Determine the [X, Y] coordinate at the center of the cell enclosing the given text.  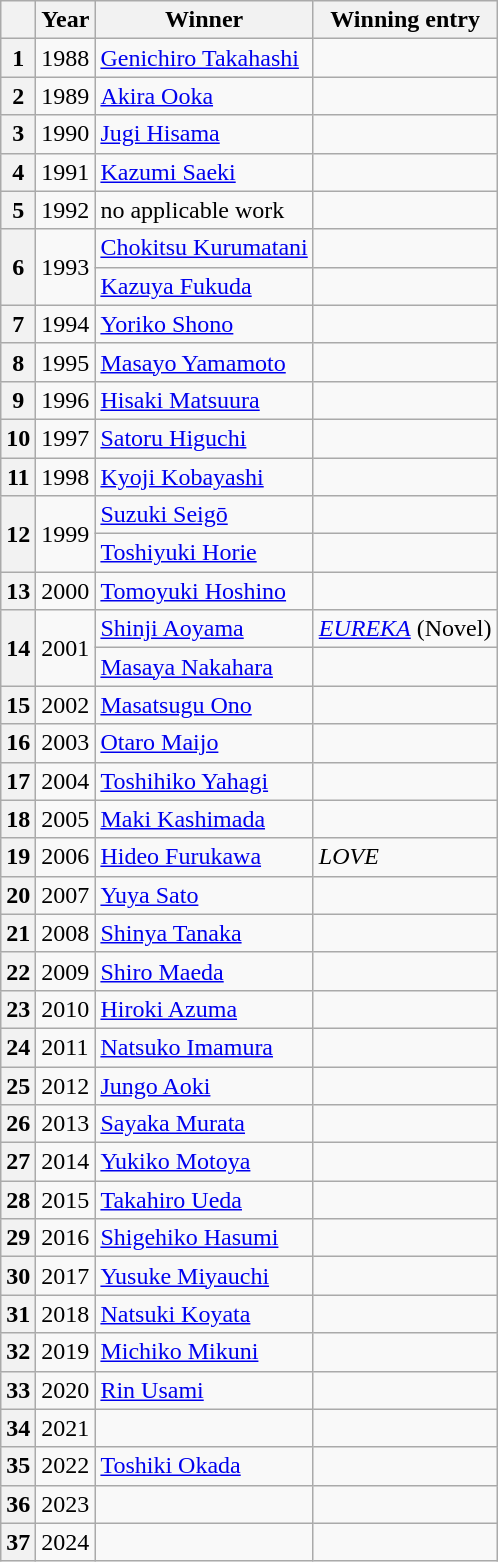
2016 [66, 1238]
2008 [66, 933]
1992 [66, 210]
2005 [66, 819]
30 [18, 1276]
no applicable work [204, 210]
2022 [66, 1466]
EUREKA (Novel) [405, 629]
Hiroki Azuma [204, 1009]
2017 [66, 1276]
37 [18, 1542]
2024 [66, 1542]
17 [18, 781]
2023 [66, 1504]
1996 [66, 400]
1998 [66, 477]
Year [66, 20]
2 [18, 96]
28 [18, 1200]
2010 [66, 1009]
Michiko Mikuni [204, 1352]
2018 [66, 1314]
2015 [66, 1200]
Natsuko Imamura [204, 1047]
1 [18, 58]
LOVE [405, 857]
11 [18, 477]
33 [18, 1390]
15 [18, 705]
Hideo Furukawa [204, 857]
1988 [66, 58]
Tomoyuki Hoshino [204, 591]
2020 [66, 1390]
1994 [66, 324]
34 [18, 1428]
2012 [66, 1085]
Suzuki Seigō [204, 515]
2003 [66, 743]
Masaya Nakahara [204, 667]
Jungo Aoki [204, 1085]
1995 [66, 362]
Maki Kashimada [204, 819]
20 [18, 895]
2006 [66, 857]
Sayaka Murata [204, 1124]
Shinya Tanaka [204, 933]
1991 [66, 172]
Shiro Maeda [204, 971]
19 [18, 857]
29 [18, 1238]
Hisaki Matsuura [204, 400]
Otaro Maijo [204, 743]
2014 [66, 1162]
2000 [66, 591]
25 [18, 1085]
32 [18, 1352]
1997 [66, 438]
2002 [66, 705]
16 [18, 743]
8 [18, 362]
2013 [66, 1124]
27 [18, 1162]
31 [18, 1314]
Toshiyuki Horie [204, 553]
35 [18, 1466]
Yoriko Shono [204, 324]
Akira Ooka [204, 96]
13 [18, 591]
Masatsugu Ono [204, 705]
Chokitsu Kurumatani [204, 248]
Toshihiko Yahagi [204, 781]
5 [18, 210]
9 [18, 400]
1993 [66, 267]
Rin Usami [204, 1390]
Natsuki Koyata [204, 1314]
Jugi Hisama [204, 134]
7 [18, 324]
Kazumi Saeki [204, 172]
1989 [66, 96]
21 [18, 933]
2011 [66, 1047]
Winner [204, 20]
1999 [66, 534]
36 [18, 1504]
Kazuya Fukuda [204, 286]
Takahiro Ueda [204, 1200]
2019 [66, 1352]
2007 [66, 895]
18 [18, 819]
Toshiki Okada [204, 1466]
Winning entry [405, 20]
22 [18, 971]
23 [18, 1009]
2001 [66, 648]
4 [18, 172]
2021 [66, 1428]
Shigehiko Hasumi [204, 1238]
2004 [66, 781]
Yukiko Motoya [204, 1162]
14 [18, 648]
24 [18, 1047]
3 [18, 134]
Yusuke Miyauchi [204, 1276]
1990 [66, 134]
26 [18, 1124]
2009 [66, 971]
Yuya Sato [204, 895]
12 [18, 534]
Masayo Yamamoto [204, 362]
Shinji Aoyama [204, 629]
Satoru Higuchi [204, 438]
10 [18, 438]
Kyoji Kobayashi [204, 477]
6 [18, 267]
Genichiro Takahashi [204, 58]
